Identify which cell holds the provided text, then report its [X, Y] central coordinate. 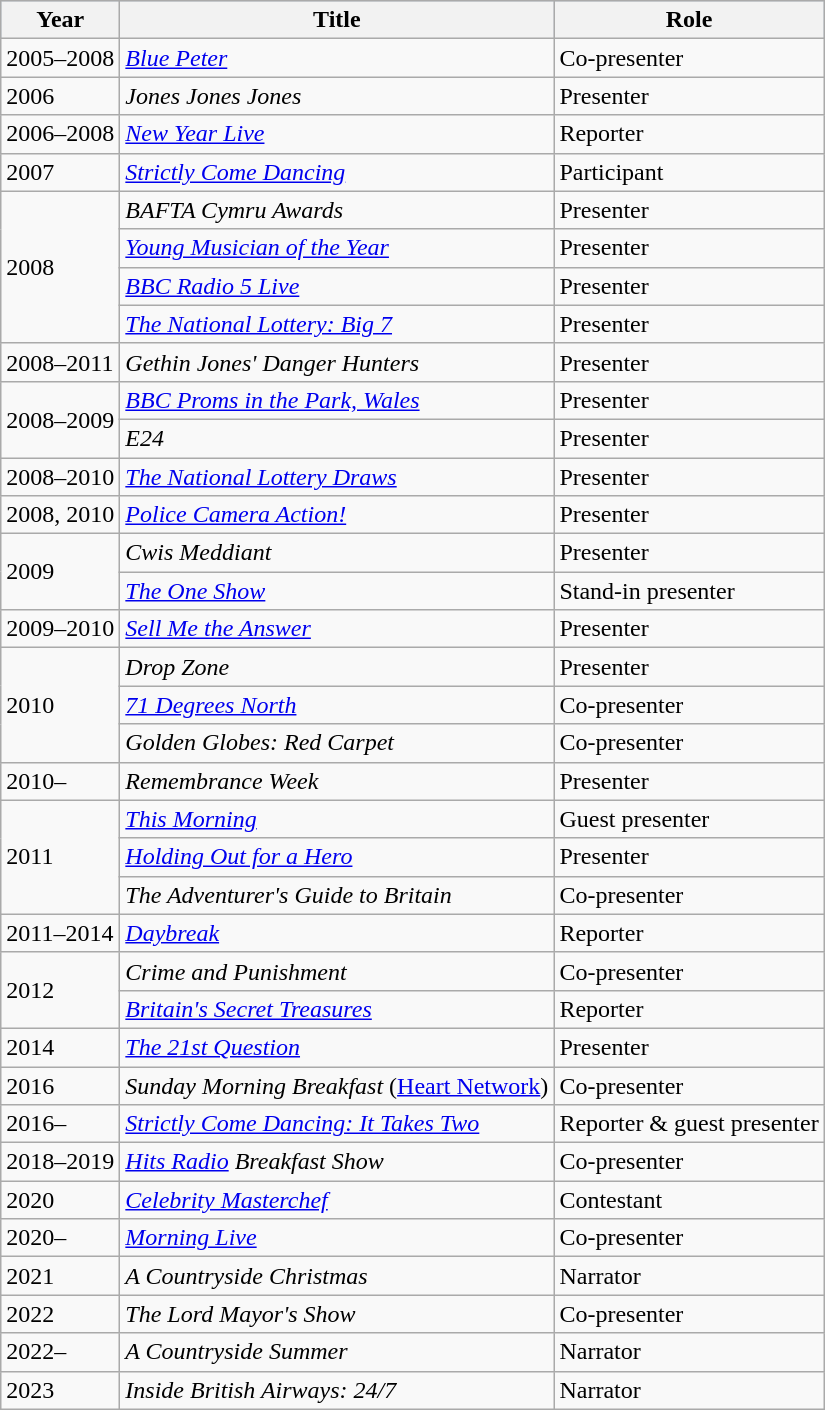
2008–2009 [60, 419]
2021 [60, 1276]
Reporter & guest presenter [689, 1124]
BBC Radio 5 Live [337, 286]
Strictly Come Dancing: It Takes Two [337, 1124]
Morning Live [337, 1238]
Crime and Punishment [337, 971]
The National Lottery Draws [337, 477]
Guest presenter [689, 819]
2006–2008 [60, 134]
Young Musician of the Year [337, 248]
E24 [337, 438]
2010– [60, 781]
Jones Jones Jones [337, 96]
Strictly Come Dancing [337, 172]
2008–2011 [60, 362]
2005–2008 [60, 58]
2022– [60, 1352]
Golden Globes: Red Carpet [337, 743]
2020– [60, 1238]
Hits Radio Breakfast Show [337, 1162]
New Year Live [337, 134]
Police Camera Action! [337, 515]
2014 [60, 1047]
2011–2014 [60, 933]
2008, 2010 [60, 515]
BBC Proms in the Park, Wales [337, 400]
Daybreak [337, 933]
The Lord Mayor's Show [337, 1314]
Stand-in presenter [689, 591]
This Morning [337, 819]
The National Lottery: Big 7 [337, 324]
2008 [60, 267]
Contestant [689, 1200]
Year [60, 20]
Celebrity Masterchef [337, 1200]
71 Degrees North [337, 705]
Drop Zone [337, 667]
2009 [60, 572]
2022 [60, 1314]
Sell Me the Answer [337, 629]
A Countryside Summer [337, 1352]
Blue Peter [337, 58]
2020 [60, 1200]
Cwis Meddiant [337, 553]
2016– [60, 1124]
BAFTA Cymru Awards [337, 210]
Britain's Secret Treasures [337, 1009]
The 21st Question [337, 1047]
Role [689, 20]
A Countryside Christmas [337, 1276]
2009–2010 [60, 629]
The One Show [337, 591]
2011 [60, 857]
2007 [60, 172]
2008–2010 [60, 477]
Holding Out for a Hero [337, 857]
Participant [689, 172]
Title [337, 20]
Remembrance Week [337, 781]
2006 [60, 96]
2010 [60, 705]
2023 [60, 1390]
Sunday Morning Breakfast (Heart Network) [337, 1085]
2016 [60, 1085]
2018–2019 [60, 1162]
2012 [60, 990]
The Adventurer's Guide to Britain [337, 895]
Gethin Jones' Danger Hunters [337, 362]
Inside British Airways: 24/7 [337, 1390]
